Find where the given text appears and provide that cell's center as [X, Y] coordinate. 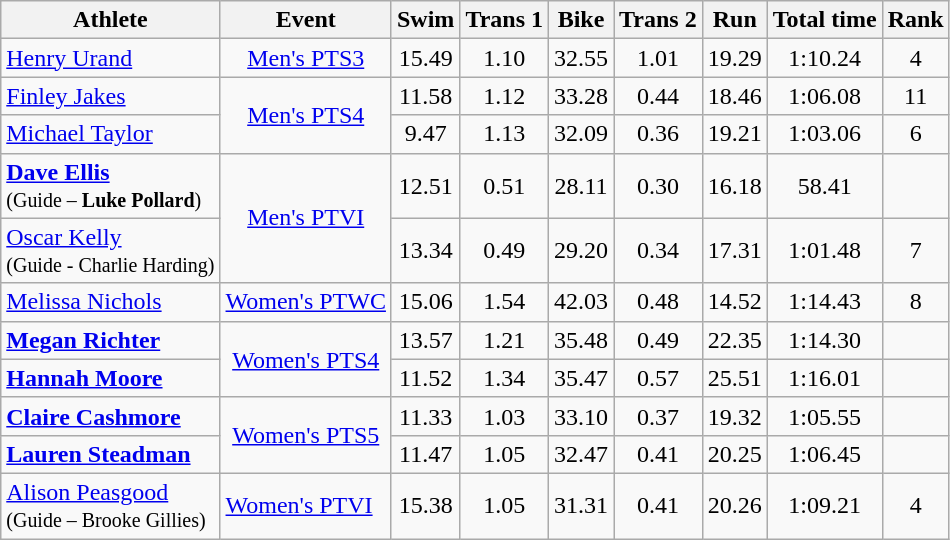
Women's PTS5 [306, 435]
0.34 [658, 250]
1.12 [504, 96]
Michael Taylor [110, 134]
Claire Cashmore [110, 416]
Swim [425, 20]
Women's PTVI [306, 506]
Dave Ellis(Guide – Luke Pollard) [110, 186]
Athlete [110, 20]
Run [734, 20]
16.18 [734, 186]
19.21 [734, 134]
13.34 [425, 250]
22.35 [734, 340]
35.47 [582, 378]
11.33 [425, 416]
Finley Jakes [110, 96]
1.13 [504, 134]
20.26 [734, 506]
32.47 [582, 454]
25.51 [734, 378]
13.57 [425, 340]
19.32 [734, 416]
Men's PTS3 [306, 58]
19.29 [734, 58]
15.06 [425, 302]
Rank [916, 20]
1.01 [658, 58]
11.52 [425, 378]
Trans 2 [658, 20]
Event [306, 20]
1:09.21 [824, 506]
1:10.24 [824, 58]
33.10 [582, 416]
0.48 [658, 302]
31.31 [582, 506]
Megan Richter [110, 340]
11.47 [425, 454]
1.10 [504, 58]
Oscar Kelly(Guide - Charlie Harding) [110, 250]
1:01.48 [824, 250]
Hannah Moore [110, 378]
42.03 [582, 302]
Men's PTVI [306, 218]
33.28 [582, 96]
17.31 [734, 250]
15.38 [425, 506]
1.54 [504, 302]
0.57 [658, 378]
1.34 [504, 378]
29.20 [582, 250]
Melissa Nichols [110, 302]
20.25 [734, 454]
Total time [824, 20]
Women's PTS4 [306, 359]
Women's PTWC [306, 302]
0.51 [504, 186]
8 [916, 302]
32.55 [582, 58]
1:16.01 [824, 378]
14.52 [734, 302]
11.58 [425, 96]
0.44 [658, 96]
0.37 [658, 416]
0.30 [658, 186]
9.47 [425, 134]
1.03 [504, 416]
1:03.06 [824, 134]
58.41 [824, 186]
32.09 [582, 134]
7 [916, 250]
6 [916, 134]
1:14.30 [824, 340]
1:06.45 [824, 454]
0.36 [658, 134]
18.46 [734, 96]
35.48 [582, 340]
Alison Peasgood(Guide – Brooke Gillies) [110, 506]
Henry Urand [110, 58]
15.49 [425, 58]
1:14.43 [824, 302]
1.21 [504, 340]
1:06.08 [824, 96]
Bike [582, 20]
12.51 [425, 186]
Trans 1 [504, 20]
11 [916, 96]
Lauren Steadman [110, 454]
28.11 [582, 186]
1:05.55 [824, 416]
Men's PTS4 [306, 115]
